Detect which cell encompasses the target text, then output its [x, y] center coordinate. 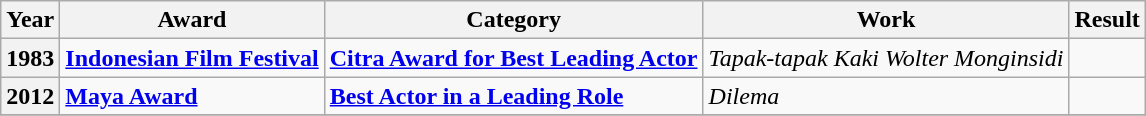
1983 [30, 58]
Indonesian Film Festival [192, 58]
Citra Award for Best Leading Actor [514, 58]
Work [886, 20]
Result [1107, 20]
Tapak-tapak Kaki Wolter Monginsidi [886, 58]
2012 [30, 96]
Award [192, 20]
Year [30, 20]
Category [514, 20]
Dilema [886, 96]
Maya Award [192, 96]
Best Actor in a Leading Role [514, 96]
